Capture the cell that displays the provided text and extract its [X, Y] central coordinate. 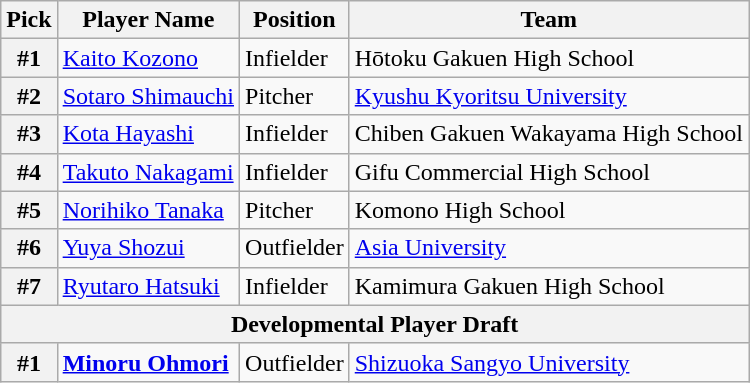
Gifu Commercial High School [548, 172]
#5 [29, 210]
Ryutaro Hatsuki [148, 286]
#2 [29, 96]
#3 [29, 134]
Team [548, 20]
Chiben Gakuen Wakayama High School [548, 134]
#6 [29, 248]
Player Name [148, 20]
#7 [29, 286]
Minoru Ohmori [148, 362]
Kaito Kozono [148, 58]
Norihiko Tanaka [148, 210]
Takuto Nakagami [148, 172]
#4 [29, 172]
Kamimura Gakuen High School [548, 286]
Yuya Shozui [148, 248]
Sotaro Shimauchi [148, 96]
Hōtoku Gakuen High School [548, 58]
Asia University [548, 248]
Position [295, 20]
Komono High School [548, 210]
Shizuoka Sangyo University [548, 362]
Developmental Player Draft [375, 324]
Kota Hayashi [148, 134]
Kyushu Kyoritsu University [548, 96]
Pick [29, 20]
